Find where the given text appears and provide that cell's center as [x, y] coordinate. 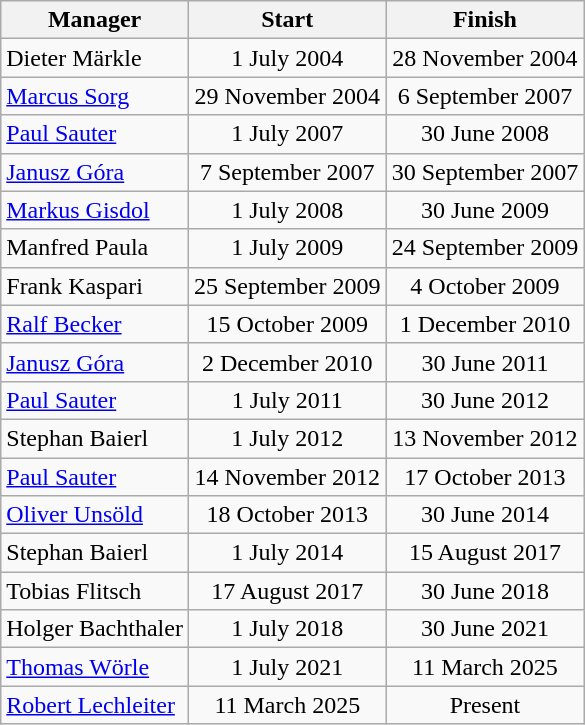
Robert Lechleiter [95, 705]
1 July 2004 [287, 58]
24 September 2009 [485, 248]
Ralf Becker [95, 324]
29 November 2004 [287, 96]
25 September 2009 [287, 286]
1 July 2012 [287, 438]
1 July 2018 [287, 629]
1 July 2007 [287, 134]
Tobias Flitsch [95, 591]
1 December 2010 [485, 324]
Frank Kaspari [95, 286]
Manfred Paula [95, 248]
14 November 2012 [287, 477]
30 June 2012 [485, 400]
Manager [95, 20]
17 October 2013 [485, 477]
Start [287, 20]
1 July 2008 [287, 210]
1 July 2014 [287, 553]
Markus Gisdol [95, 210]
2 December 2010 [287, 362]
30 June 2021 [485, 629]
15 August 2017 [485, 553]
30 June 2011 [485, 362]
1 July 2021 [287, 667]
Holger Bachthaler [95, 629]
30 June 2008 [485, 134]
30 June 2009 [485, 210]
18 October 2013 [287, 515]
30 June 2014 [485, 515]
Thomas Wörle [95, 667]
28 November 2004 [485, 58]
30 June 2018 [485, 591]
Marcus Sorg [95, 96]
7 September 2007 [287, 172]
6 September 2007 [485, 96]
Dieter Märkle [95, 58]
Finish [485, 20]
15 October 2009 [287, 324]
Present [485, 705]
30 September 2007 [485, 172]
17 August 2017 [287, 591]
Oliver Unsöld [95, 515]
1 July 2011 [287, 400]
4 October 2009 [485, 286]
13 November 2012 [485, 438]
1 July 2009 [287, 248]
